For the text-containing cell, return its midpoint in [x, y] coordinate format. 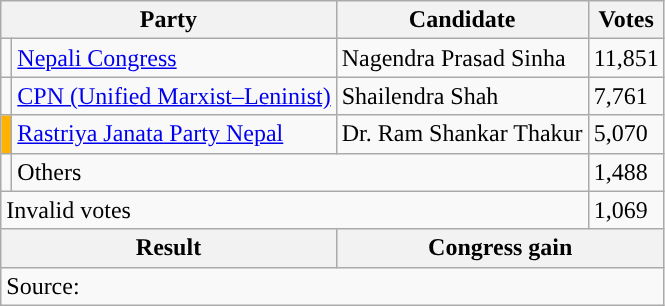
11,851 [626, 58]
Dr. Ram Shankar Thakur [462, 134]
Nagendra Prasad Sinha [462, 58]
7,761 [626, 96]
Rastriya Janata Party Nepal [174, 134]
1,488 [626, 172]
Party [168, 20]
Shailendra Shah [462, 96]
CPN (Unified Marxist–Leninist) [174, 96]
Nepali Congress [174, 58]
Votes [626, 20]
Invalid votes [294, 210]
1,069 [626, 210]
Candidate [462, 20]
Result [168, 248]
5,070 [626, 134]
Others [300, 172]
Source: [333, 286]
Congress gain [500, 248]
